Search for the cell housing the specified text and yield its (X, Y) center coordinate. 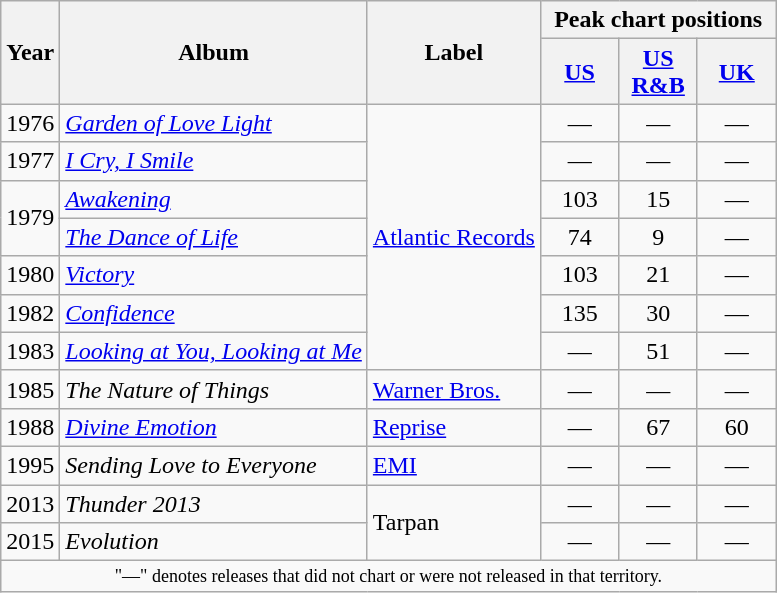
1980 (30, 275)
The Nature of Things (214, 389)
Looking at You, Looking at Me (214, 351)
Awakening (214, 199)
Album (214, 52)
Label (454, 52)
1979 (30, 218)
Atlantic Records (454, 237)
Year (30, 52)
1976 (30, 123)
9 (658, 237)
1982 (30, 313)
2015 (30, 542)
Reprise (454, 427)
51 (658, 351)
Warner Bros. (454, 389)
1988 (30, 427)
21 (658, 275)
15 (658, 199)
Confidence (214, 313)
1995 (30, 465)
1977 (30, 161)
67 (658, 427)
1983 (30, 351)
Sending Love to Everyone (214, 465)
Peak chart positions (658, 20)
US R&B (658, 72)
The Dance of Life (214, 237)
EMI (454, 465)
US (580, 72)
Victory (214, 275)
2013 (30, 503)
1985 (30, 389)
Tarpan (454, 522)
Evolution (214, 542)
30 (658, 313)
74 (580, 237)
Thunder 2013 (214, 503)
UK (736, 72)
135 (580, 313)
Garden of Love Light (214, 123)
60 (736, 427)
I Cry, I Smile (214, 161)
"—" denotes releases that did not chart or were not released in that territory. (388, 576)
Divine Emotion (214, 427)
